Output the [x, y] coordinate of the center of the cell containing the given text.  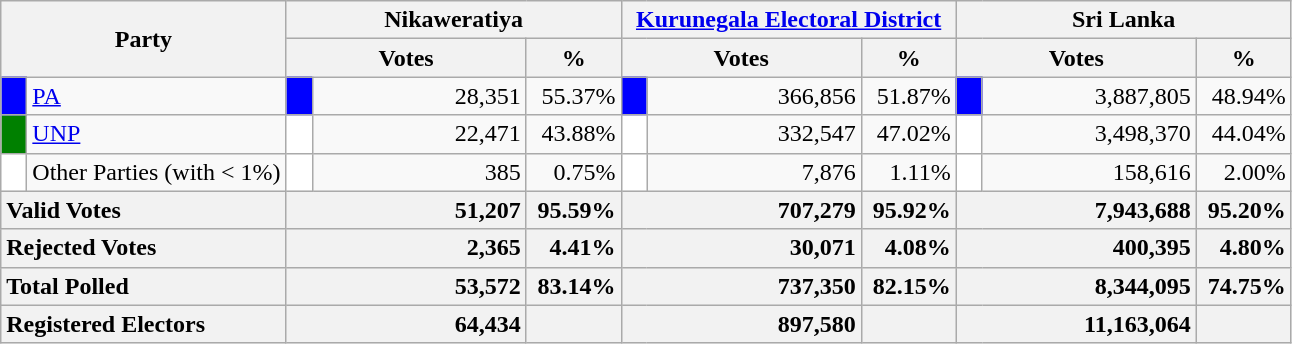
2,365 [406, 248]
Sri Lanka [1124, 20]
74.75% [1244, 286]
51,207 [406, 210]
95.92% [908, 210]
7,943,688 [1076, 210]
44.04% [1244, 134]
4.80% [1244, 248]
158,616 [1089, 172]
95.20% [1244, 210]
Valid Votes [144, 210]
11,163,064 [1076, 324]
332,547 [754, 134]
Rejected Votes [144, 248]
Other Parties (with < 1%) [156, 172]
Party [144, 39]
22,471 [419, 134]
Nikaweratiya [454, 20]
7,876 [754, 172]
PA [156, 96]
64,434 [406, 324]
1.11% [908, 172]
3,887,805 [1089, 96]
51.87% [908, 96]
95.59% [574, 210]
2.00% [1244, 172]
4.41% [574, 248]
Registered Electors [144, 324]
43.88% [574, 134]
83.14% [574, 286]
28,351 [419, 96]
737,350 [741, 286]
Kurunegala Electoral District [788, 20]
30,071 [741, 248]
48.94% [1244, 96]
47.02% [908, 134]
8,344,095 [1076, 286]
3,498,370 [1089, 134]
53,572 [406, 286]
Total Polled [144, 286]
400,395 [1076, 248]
0.75% [574, 172]
385 [419, 172]
707,279 [741, 210]
897,580 [741, 324]
55.37% [574, 96]
UNP [156, 134]
4.08% [908, 248]
366,856 [754, 96]
82.15% [908, 286]
